Determine the [x, y] coordinate at the center of the cell enclosing the given text.  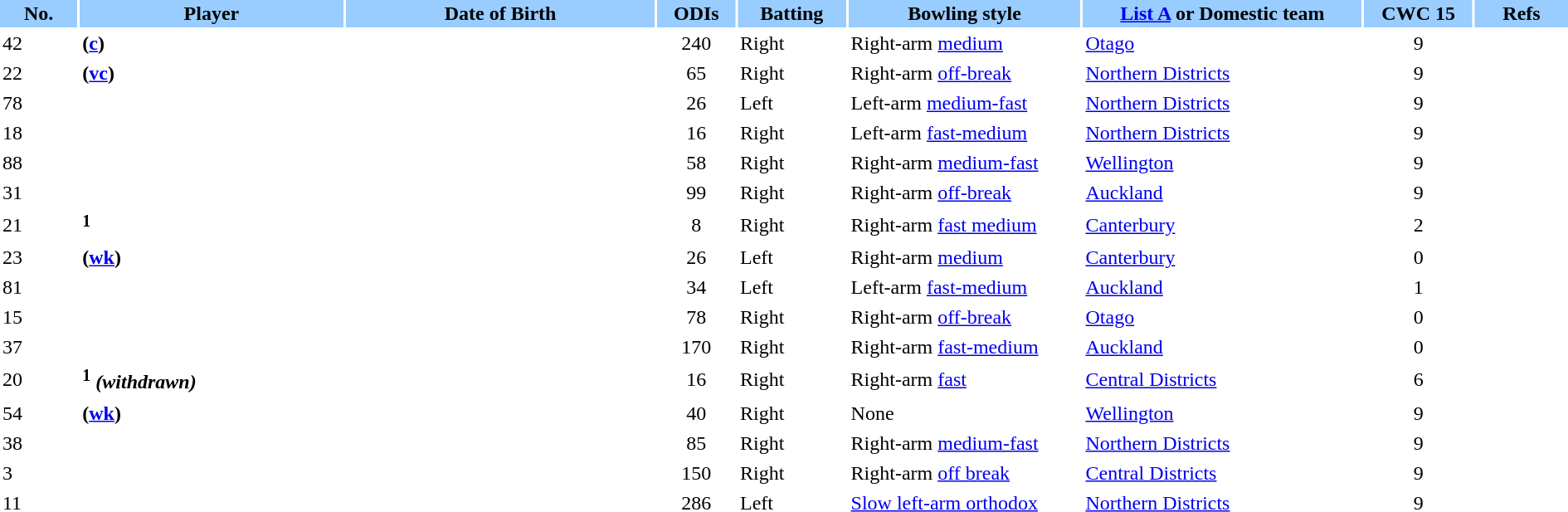
81 [38, 287]
Refs [1522, 13]
CWC 15 [1419, 13]
(vc) [211, 73]
Right-arm fast-medium [965, 347]
65 [697, 73]
22 [38, 73]
ODIs [697, 13]
None [965, 413]
Right-arm fast [965, 380]
88 [38, 163]
6 [1419, 380]
31 [38, 193]
54 [38, 413]
21 [38, 226]
Bowling style [965, 13]
Right-arm fast medium [965, 226]
42 [38, 43]
99 [697, 193]
15 [38, 317]
23 [38, 257]
Player [211, 13]
1 (withdrawn) [211, 380]
38 [38, 443]
18 [38, 133]
List A or Domestic team [1222, 13]
150 [697, 473]
85 [697, 443]
Right-arm off break [965, 473]
20 [38, 380]
34 [697, 287]
40 [697, 413]
3 [38, 473]
240 [697, 43]
No. [38, 13]
8 [697, 226]
(c) [211, 43]
Batting [791, 13]
Left-arm medium-fast [965, 103]
58 [697, 163]
170 [697, 347]
2 [1419, 226]
37 [38, 347]
Date of Birth [499, 13]
